Capture the cell that displays the provided text and extract its [X, Y] central coordinate. 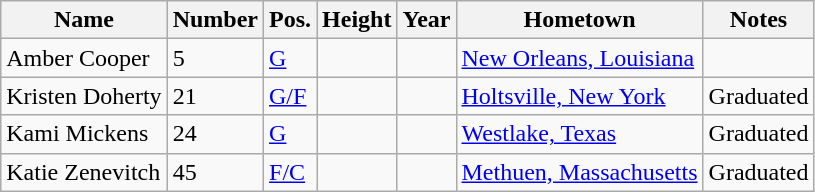
5 [215, 58]
Amber Cooper [84, 58]
Height [357, 20]
Katie Zenevitch [84, 172]
Number [215, 20]
Methuen, Massachusetts [580, 172]
Westlake, Texas [580, 134]
Kami Mickens [84, 134]
Notes [758, 20]
24 [215, 134]
Pos. [290, 20]
G/F [290, 96]
Hometown [580, 20]
New Orleans, Louisiana [580, 58]
F/C [290, 172]
Year [426, 20]
21 [215, 96]
Holtsville, New York [580, 96]
Name [84, 20]
45 [215, 172]
Kristen Doherty [84, 96]
